For the text-containing cell, return its midpoint in [x, y] coordinate format. 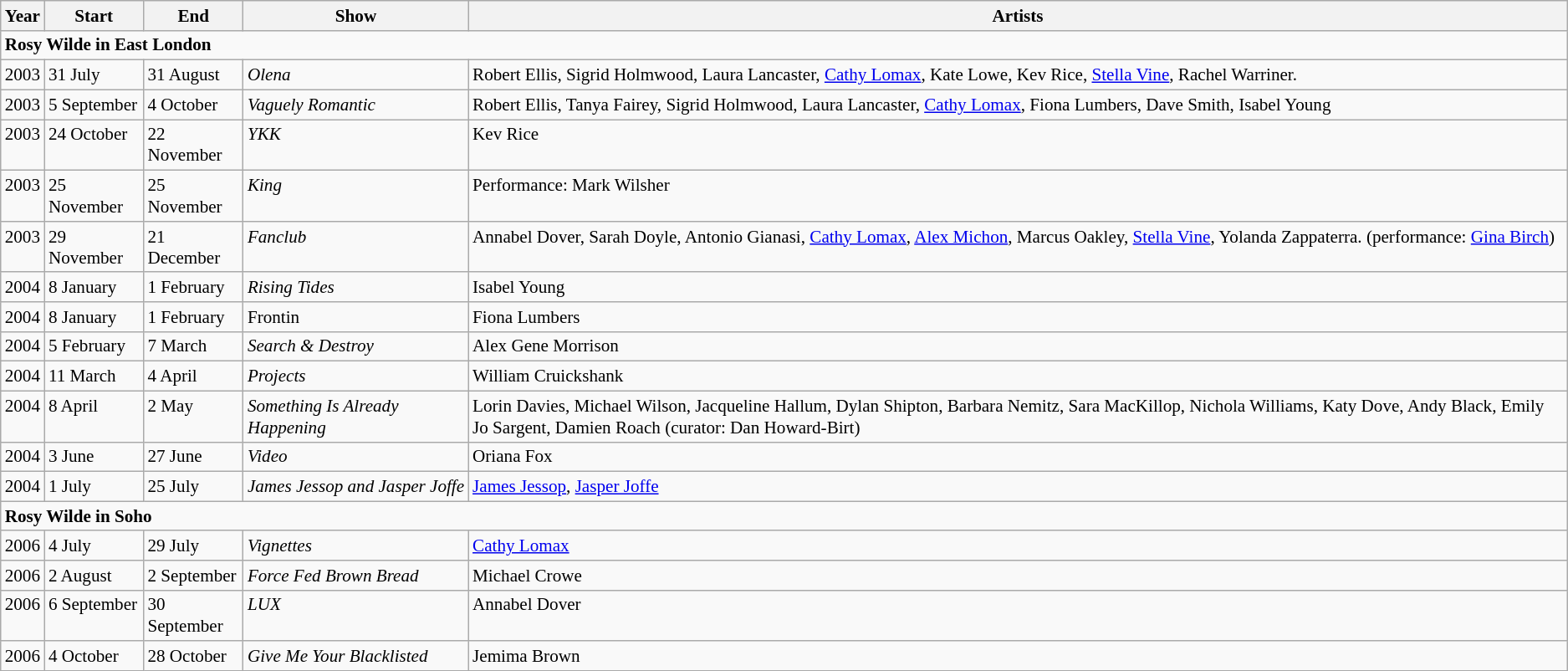
Isabel Young [1018, 286]
Projects [356, 376]
2 May [192, 417]
Robert Ellis, Sigrid Holmwood, Laura Lancaster, Cathy Lomax, Kate Lowe, Kev Rice, Stella Vine, Rachel Warriner. [1018, 75]
LUX [356, 616]
Olena [356, 75]
4 April [192, 376]
Robert Ellis, Tanya Fairey, Sigrid Holmwood, Laura Lancaster, Cathy Lomax, Fiona Lumbers, Dave Smith, Isabel Young [1018, 104]
31 August [192, 75]
YKK [356, 146]
11 March [94, 376]
6 September [94, 616]
James Jessop, Jasper Joffe [1018, 487]
Fiona Lumbers [1018, 316]
2 August [94, 576]
Jemima Brown [1018, 656]
Oriana Fox [1018, 457]
Artists [1018, 15]
25 July [192, 487]
Rosy Wilde in East London [784, 45]
Performance: Mark Wilsher [1018, 196]
Michael Crowe [1018, 576]
1 July [94, 487]
4 July [94, 546]
5 September [94, 104]
7 March [192, 346]
22 November [192, 146]
30 September [192, 616]
31 July [94, 75]
24 October [94, 146]
27 June [192, 457]
Alex Gene Morrison [1018, 346]
28 October [192, 656]
3 June [94, 457]
Cathy Lomax [1018, 546]
Annabel Dover [1018, 616]
Vaguely Romantic [356, 104]
Kev Rice [1018, 146]
Fanclub [356, 246]
21 December [192, 246]
Show [356, 15]
Give Me Your Blacklisted [356, 656]
Rising Tides [356, 286]
King [356, 196]
Something Is Already Happening [356, 417]
2 September [192, 576]
Year [23, 15]
5 February [94, 346]
29 November [94, 246]
Start [94, 15]
Video [356, 457]
8 April [94, 417]
James Jessop and Jasper Joffe [356, 487]
William Cruickshank [1018, 376]
Vignettes [356, 546]
Annabel Dover, Sarah Doyle, Antonio Gianasi, Cathy Lomax, Alex Michon, Marcus Oakley, Stella Vine, Yolanda Zappaterra. (performance: Gina Birch) [1018, 246]
Force Fed Brown Bread [356, 576]
Frontin [356, 316]
Search & Destroy [356, 346]
Rosy Wilde in Soho [784, 515]
29 July [192, 546]
End [192, 15]
